Find where the given text appears and provide that cell's center as [X, Y] coordinate. 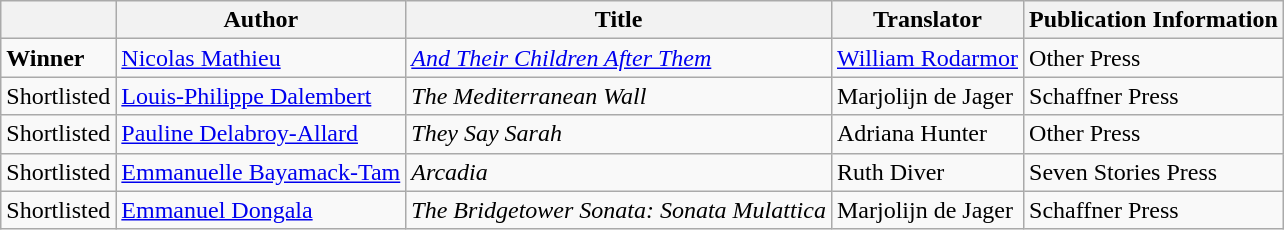
Louis-Philippe Dalembert [261, 96]
Title [619, 20]
Nicolas Mathieu [261, 58]
Emmanuelle Bayamack-Tam [261, 172]
Publication Information [1154, 20]
They Say Sarah [619, 134]
The Bridgetower Sonata: Sonata Mulattica [619, 210]
Translator [927, 20]
And Their Children After Them [619, 58]
Winner [58, 58]
Adriana Hunter [927, 134]
Ruth Diver [927, 172]
Emmanuel Dongala [261, 210]
Pauline Delabroy-Allard [261, 134]
Seven Stories Press [1154, 172]
Arcadia [619, 172]
William Rodarmor [927, 58]
Author [261, 20]
The Mediterranean Wall [619, 96]
